Search for the cell housing the specified text and yield its [x, y] center coordinate. 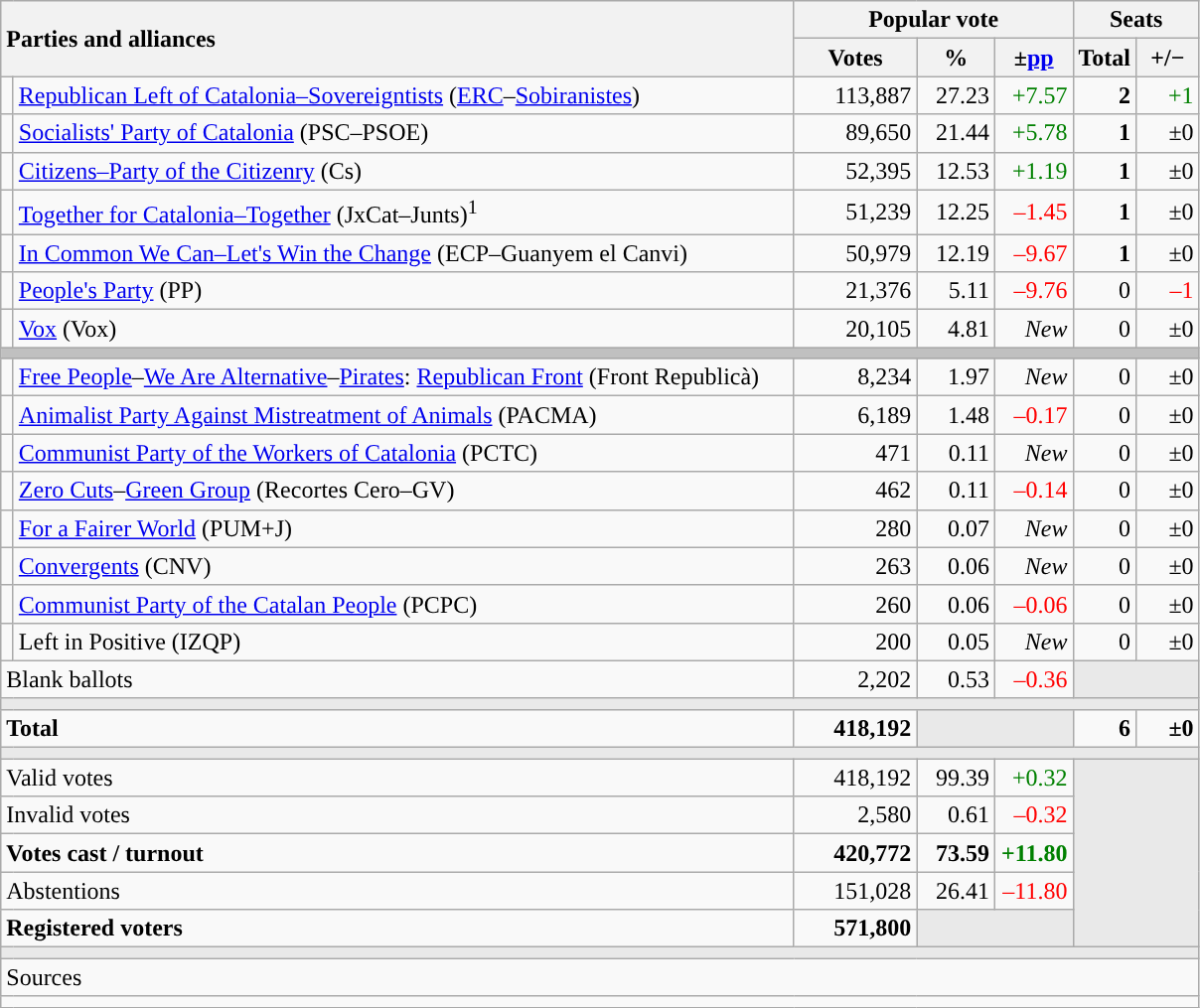
2 [1105, 95]
Citizens–Party of the Citizenry (Cs) [403, 171]
89,650 [855, 133]
–11.80 [1033, 891]
Socialists' Party of Catalonia (PSC–PSOE) [403, 133]
113,887 [855, 95]
420,772 [855, 853]
Blank ballots [397, 679]
0.53 [956, 679]
+1.19 [1033, 171]
52,395 [855, 171]
Invalid votes [397, 815]
471 [855, 453]
Republican Left of Catalonia–Sovereigntists (ERC–Sobiranistes) [403, 95]
151,028 [855, 891]
50,979 [855, 253]
Seats [1136, 20]
73.59 [956, 853]
Valid votes [397, 778]
2,580 [855, 815]
–0.36 [1033, 679]
% [956, 58]
+0.32 [1033, 778]
Sources [600, 977]
Abstentions [397, 891]
–0.06 [1033, 604]
0.07 [956, 528]
People's Party (PP) [403, 291]
Zero Cuts–Green Group (Recortes Cero–GV) [403, 491]
4.81 [956, 329]
27.23 [956, 95]
0.05 [956, 642]
For a Fairer World (PUM+J) [403, 528]
Left in Positive (IZQP) [403, 642]
Communist Party of the Workers of Catalonia (PCTC) [403, 453]
6,189 [855, 415]
+11.80 [1033, 853]
1.48 [956, 415]
51,239 [855, 213]
5.11 [956, 291]
Votes cast / turnout [397, 853]
12.53 [956, 171]
21.44 [956, 133]
12.25 [956, 213]
Together for Catalonia–Together (JxCat–Junts)1 [403, 213]
280 [855, 528]
Vox (Vox) [403, 329]
Parties and alliances [397, 39]
±pp [1033, 58]
–1.45 [1033, 213]
260 [855, 604]
–9.67 [1033, 253]
Popular vote [934, 20]
0.61 [956, 815]
Communist Party of the Catalan People (PCPC) [403, 604]
+1 [1168, 95]
Animalist Party Against Mistreatment of Animals (PACMA) [403, 415]
6 [1105, 728]
–9.76 [1033, 291]
+5.78 [1033, 133]
–0.32 [1033, 815]
1.97 [956, 377]
+/− [1168, 58]
12.19 [956, 253]
21,376 [855, 291]
2,202 [855, 679]
263 [855, 566]
8,234 [855, 377]
571,800 [855, 929]
Convergents (CNV) [403, 566]
In Common We Can–Let's Win the Change (ECP–Guanyem el Canvi) [403, 253]
26.41 [956, 891]
Free People–We Are Alternative–Pirates: Republican Front (Front Republicà) [403, 377]
462 [855, 491]
99.39 [956, 778]
–1 [1168, 291]
–0.17 [1033, 415]
+7.57 [1033, 95]
Registered voters [397, 929]
–0.14 [1033, 491]
20,105 [855, 329]
Votes [855, 58]
200 [855, 642]
